Provide the (x, y) coordinate of the cell's center where the given text is located.  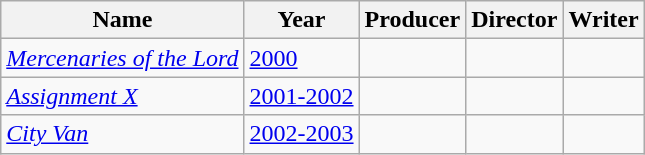
Mercenaries of the Lord (122, 58)
Year (302, 20)
2000 (302, 58)
Assignment X (122, 96)
City Van (122, 134)
Writer (604, 20)
2001-2002 (302, 96)
Director (514, 20)
Producer (412, 20)
2002-2003 (302, 134)
Name (122, 20)
